Detect which cell encompasses the target text, then output its [x, y] center coordinate. 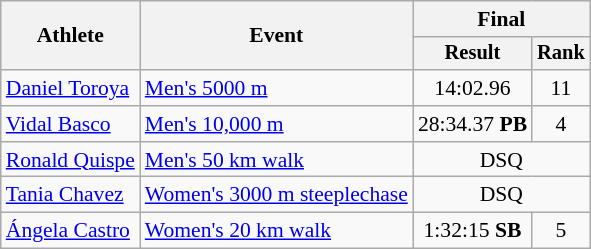
Ángela Castro [70, 231]
Tania Chavez [70, 195]
Result [472, 54]
Men's 50 km walk [276, 160]
5 [561, 231]
14:02.96 [472, 88]
Final [502, 19]
Vidal Basco [70, 124]
Rank [561, 54]
1:32:15 SB [472, 231]
Event [276, 36]
Athlete [70, 36]
Daniel Toroya [70, 88]
Men's 10,000 m [276, 124]
11 [561, 88]
4 [561, 124]
28:34.37 PB [472, 124]
Men's 5000 m [276, 88]
Women's 20 km walk [276, 231]
Ronald Quispe [70, 160]
Women's 3000 m steeplechase [276, 195]
